Output the [X, Y] coordinate of the center of the cell containing the given text.  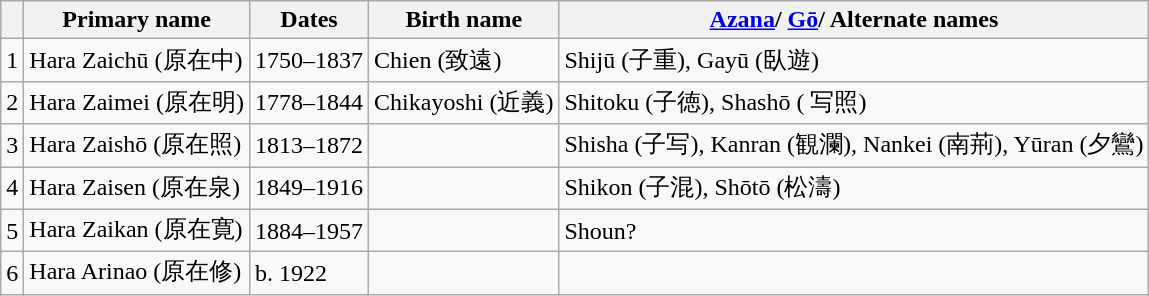
3 [12, 146]
Birth name [464, 20]
Shikon (子混), Shōtō (松濤) [854, 188]
1884–1957 [308, 230]
Chikayoshi (近義) [464, 102]
Hara Zaikan (原在寛) [137, 230]
b. 1922 [308, 274]
Hara Zaimei (原在明) [137, 102]
Shijū (子重), Gayū (臥遊) [854, 60]
1 [12, 60]
Shoun? [854, 230]
6 [12, 274]
Hara Zaishō (原在照) [137, 146]
1813–1872 [308, 146]
1750–1837 [308, 60]
1849–1916 [308, 188]
5 [12, 230]
1778–1844 [308, 102]
Shitoku (子徳), Shashō ( 写照) [854, 102]
4 [12, 188]
Hara Arinao (原在修) [137, 274]
Primary name [137, 20]
2 [12, 102]
Shisha (子写), Kanran (観瀾), Nankei (南荊), Yūran (夕鸞) [854, 146]
Hara Zaisen (原在泉) [137, 188]
Dates [308, 20]
Azana/ Gō/ Alternate names [854, 20]
Hara Zaichū (原在中) [137, 60]
Chien (致遠) [464, 60]
